Find where the given text appears and provide that cell's center as [X, Y] coordinate. 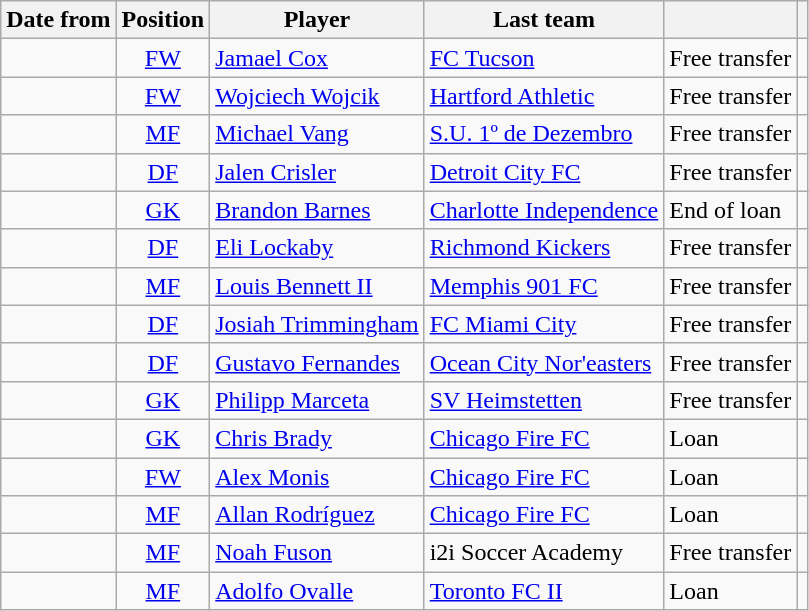
Jalen Crisler [317, 172]
FC Tucson [544, 58]
Position [163, 20]
SV Heimstetten [544, 400]
Ocean City Nor'easters [544, 362]
Gustavo Fernandes [317, 362]
Philipp Marceta [317, 400]
Jamael Cox [317, 58]
Wojciech Wojcik [317, 96]
Hartford Athletic [544, 96]
Last team [544, 20]
S.U. 1º de Dezembro [544, 134]
Adolfo Ovalle [317, 591]
Charlotte Independence [544, 210]
Eli Lockaby [317, 248]
Alex Monis [317, 477]
Date from [58, 20]
Memphis 901 FC [544, 286]
Brandon Barnes [317, 210]
FC Miami City [544, 324]
Michael Vang [317, 134]
Louis Bennett II [317, 286]
Detroit City FC [544, 172]
Josiah Trimmingham [317, 324]
End of loan [730, 210]
Richmond Kickers [544, 248]
Chris Brady [317, 438]
i2i Soccer Academy [544, 553]
Player [317, 20]
Toronto FC II [544, 591]
Noah Fuson [317, 553]
Allan Rodríguez [317, 515]
